Extract the (X, Y) coordinate from the center of the cell holding the provided text.  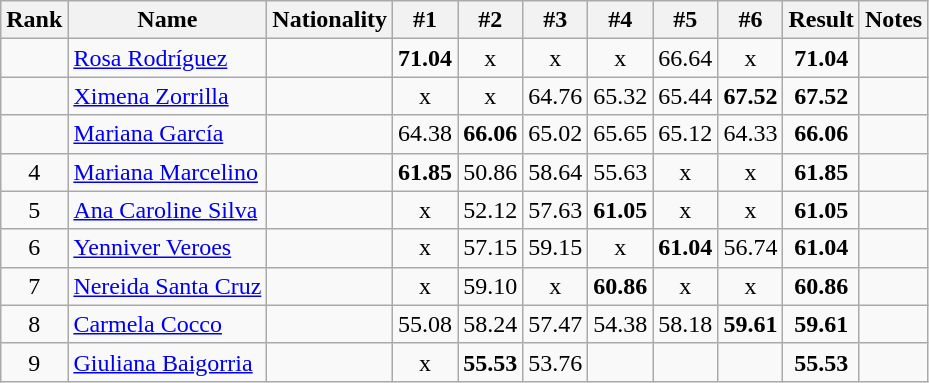
64.33 (750, 134)
Nationality (330, 20)
Giuliana Baigorria (168, 362)
Mariana García (168, 134)
7 (34, 286)
Mariana Marcelino (168, 172)
65.44 (686, 96)
58.18 (686, 324)
53.76 (556, 362)
66.64 (686, 58)
#3 (556, 20)
Result (821, 20)
#1 (426, 20)
58.64 (556, 172)
Name (168, 20)
Carmela Cocco (168, 324)
Yenniver Veroes (168, 248)
64.38 (426, 134)
59.10 (490, 286)
65.32 (620, 96)
57.63 (556, 210)
57.15 (490, 248)
52.12 (490, 210)
59.15 (556, 248)
64.76 (556, 96)
55.63 (620, 172)
#4 (620, 20)
50.86 (490, 172)
#6 (750, 20)
65.65 (620, 134)
Notes (893, 20)
Ana Caroline Silva (168, 210)
8 (34, 324)
Ximena Zorrilla (168, 96)
57.47 (556, 324)
65.02 (556, 134)
Nereida Santa Cruz (168, 286)
5 (34, 210)
#5 (686, 20)
56.74 (750, 248)
Rank (34, 20)
Rosa Rodríguez (168, 58)
58.24 (490, 324)
#2 (490, 20)
9 (34, 362)
4 (34, 172)
54.38 (620, 324)
65.12 (686, 134)
55.08 (426, 324)
6 (34, 248)
